Detect which cell encompasses the target text, then output its (X, Y) center coordinate. 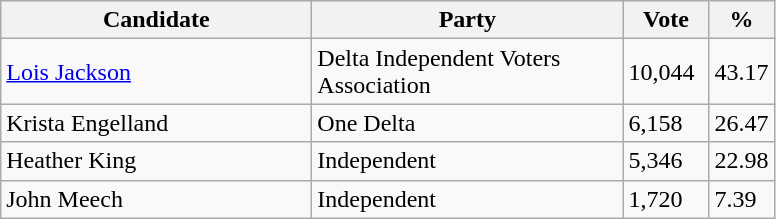
26.47 (742, 123)
10,044 (666, 72)
Vote (666, 20)
43.17 (742, 72)
Lois Jackson (156, 72)
Krista Engelland (156, 123)
6,158 (666, 123)
22.98 (742, 161)
5,346 (666, 161)
One Delta (468, 123)
% (742, 20)
1,720 (666, 199)
John Meech (156, 199)
Delta Independent Voters Association (468, 72)
Candidate (156, 20)
Party (468, 20)
Heather King (156, 161)
7.39 (742, 199)
